Identify which cell holds the provided text, then report its (x, y) central coordinate. 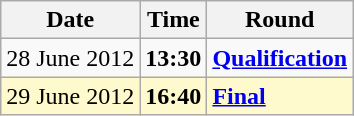
28 June 2012 (70, 58)
Qualification (280, 58)
Date (70, 20)
Time (174, 20)
Round (280, 20)
29 June 2012 (70, 96)
Final (280, 96)
13:30 (174, 58)
16:40 (174, 96)
